For the text-containing cell, return its midpoint in (x, y) coordinate format. 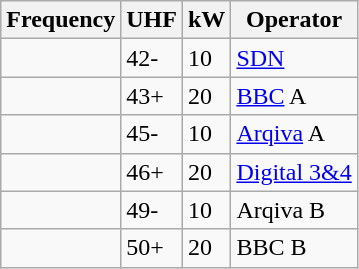
42- (152, 58)
Digital 3&4 (294, 172)
BBC A (294, 96)
Arqiva B (294, 210)
SDN (294, 58)
49- (152, 210)
Frequency (61, 20)
45- (152, 134)
46+ (152, 172)
BBC B (294, 248)
50+ (152, 248)
Operator (294, 20)
43+ (152, 96)
Arqiva A (294, 134)
kW (206, 20)
UHF (152, 20)
